Locate the cell with the specified text and output its (X, Y) center coordinate. 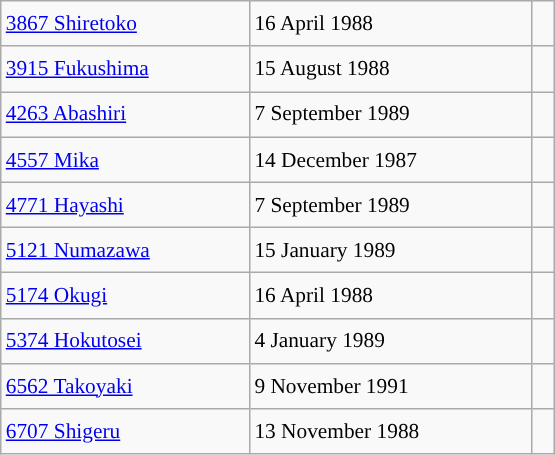
4263 Abashiri (126, 114)
13 November 1988 (390, 432)
9 November 1991 (390, 386)
5121 Numazawa (126, 250)
3867 Shiretoko (126, 24)
4771 Hayashi (126, 204)
5174 Okugi (126, 296)
6707 Shigeru (126, 432)
3915 Fukushima (126, 68)
6562 Takoyaki (126, 386)
4557 Mika (126, 160)
4 January 1989 (390, 340)
14 December 1987 (390, 160)
15 January 1989 (390, 250)
15 August 1988 (390, 68)
5374 Hokutosei (126, 340)
